Identify which cell holds the provided text, then report its [x, y] central coordinate. 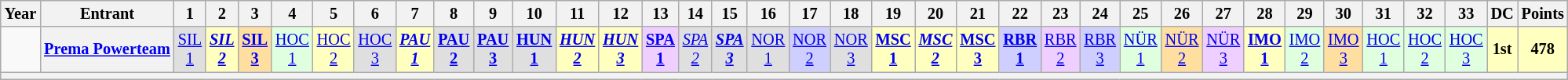
30 [1344, 13]
7 [414, 13]
SIL1 [190, 49]
IMO2 [1304, 49]
23 [1060, 13]
19 [893, 13]
SIL2 [221, 49]
32 [1425, 13]
Points [1543, 13]
18 [851, 13]
IMO1 [1265, 49]
17 [810, 13]
HUN3 [620, 49]
31 [1383, 13]
Prema Powerteam [107, 49]
11 [578, 13]
14 [695, 13]
NÜR1 [1141, 49]
MSC3 [978, 49]
SPA3 [730, 49]
25 [1141, 13]
Year [20, 13]
4 [292, 13]
3 [254, 13]
IMO3 [1344, 49]
2 [221, 13]
MSC2 [935, 49]
29 [1304, 13]
MSC1 [893, 49]
HUN1 [534, 49]
8 [454, 13]
33 [1466, 13]
26 [1182, 13]
12 [620, 13]
15 [730, 13]
478 [1543, 49]
PAU1 [414, 49]
NOR3 [851, 49]
SPA2 [695, 49]
NÜR2 [1182, 49]
HUN2 [578, 49]
RBR1 [1020, 49]
24 [1099, 13]
PAU3 [493, 49]
5 [334, 13]
RBR3 [1099, 49]
6 [375, 13]
DC [1502, 13]
NOR1 [768, 49]
NÜR3 [1223, 49]
RBR2 [1060, 49]
1 [190, 13]
13 [661, 13]
28 [1265, 13]
9 [493, 13]
SPA1 [661, 49]
10 [534, 13]
SIL3 [254, 49]
16 [768, 13]
1st [1502, 49]
27 [1223, 13]
Entrant [107, 13]
21 [978, 13]
22 [1020, 13]
20 [935, 13]
PAU2 [454, 49]
NOR2 [810, 49]
